Find where the given text appears and provide that cell's center as (x, y) coordinate. 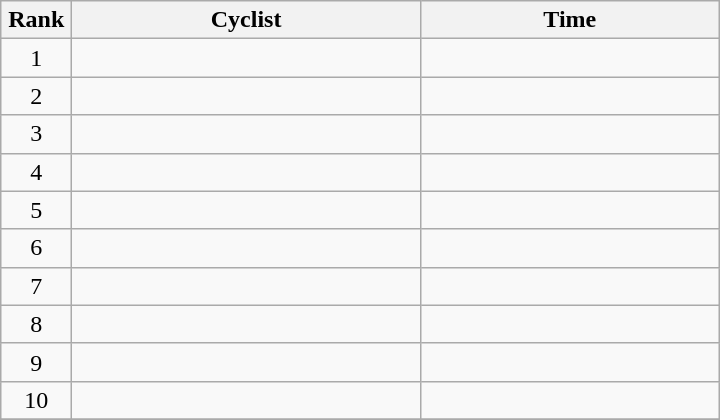
3 (36, 134)
7 (36, 286)
10 (36, 400)
Rank (36, 20)
2 (36, 96)
8 (36, 324)
1 (36, 58)
4 (36, 172)
Time (570, 20)
6 (36, 248)
9 (36, 362)
Cyclist (246, 20)
5 (36, 210)
